Determine the (X, Y) coordinate at the center of the cell enclosing the given text.  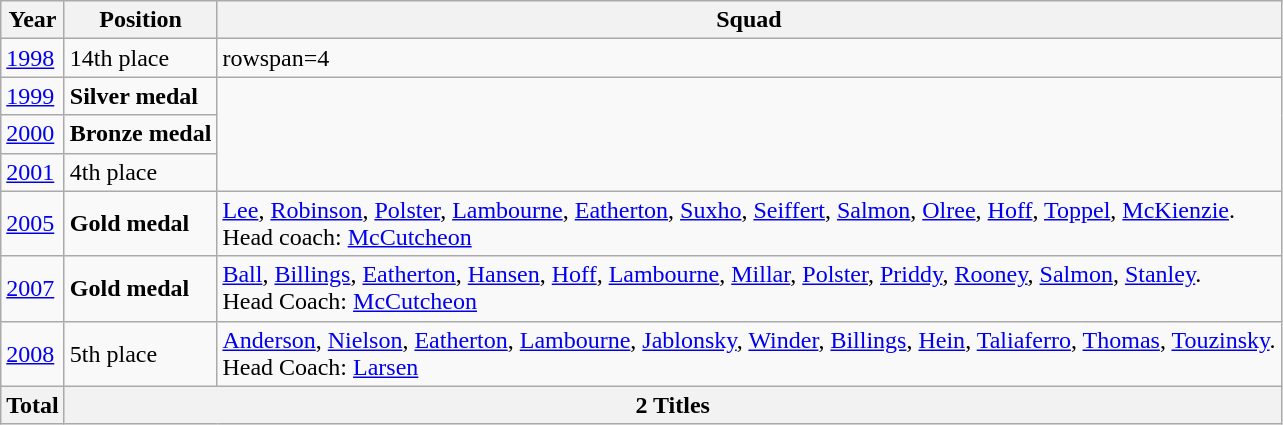
2001 (33, 172)
4th place (140, 172)
1999 (33, 96)
5th place (140, 354)
Lee, Robinson, Polster, Lambourne, Eatherton, Suxho, Seiffert, Salmon, Olree, Hoff, Toppel, McKienzie. Head coach: McCutcheon (749, 224)
Bronze medal (140, 134)
Position (140, 20)
Total (33, 405)
14th place (140, 58)
Ball, Billings, Eatherton, Hansen, Hoff, Lambourne, Millar, Polster, Priddy, Rooney, Salmon, Stanley. Head Coach: McCutcheon (749, 288)
Anderson, Nielson, Eatherton, Lambourne, Jablonsky, Winder, Billings, Hein, Taliaferro, Thomas, Touzinsky. Head Coach: Larsen (749, 354)
Squad (749, 20)
2000 (33, 134)
Year (33, 20)
2 Titles (672, 405)
rowspan=4 (749, 58)
2007 (33, 288)
2008 (33, 354)
Silver medal (140, 96)
2005 (33, 224)
1998 (33, 58)
